For the text-containing cell, return its midpoint in (x, y) coordinate format. 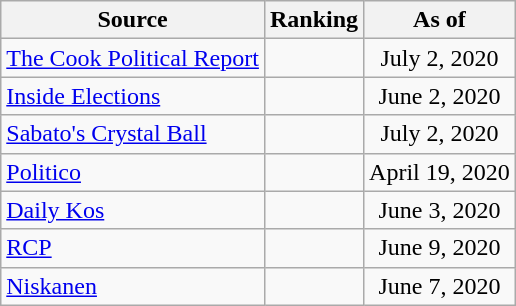
Inside Elections (133, 96)
June 2, 2020 (440, 96)
The Cook Political Report (133, 58)
Niskanen (133, 286)
Sabato's Crystal Ball (133, 134)
Politico (133, 172)
April 19, 2020 (440, 172)
June 3, 2020 (440, 210)
As of (440, 20)
RCP (133, 248)
Ranking (314, 20)
June 7, 2020 (440, 286)
Source (133, 20)
June 9, 2020 (440, 248)
Daily Kos (133, 210)
